Provide the (x, y) coordinate of the cell's center where the given text is located.  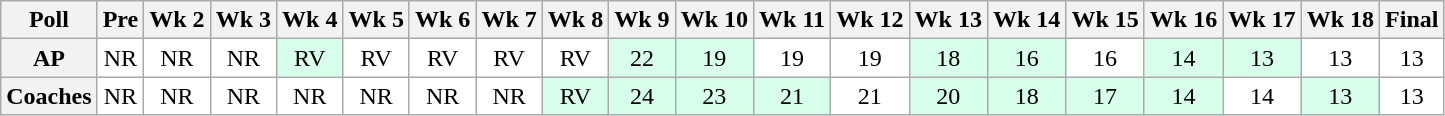
AP (49, 58)
Wk 4 (310, 20)
Wk 2 (177, 20)
Wk 5 (376, 20)
Wk 8 (575, 20)
Coaches (49, 96)
Wk 13 (948, 20)
23 (714, 96)
Poll (49, 20)
Pre (120, 20)
Wk 14 (1026, 20)
Wk 18 (1340, 20)
Wk 15 (1105, 20)
22 (642, 58)
Wk 12 (870, 20)
17 (1105, 96)
Wk 6 (442, 20)
Wk 11 (792, 20)
Wk 9 (642, 20)
24 (642, 96)
Wk 7 (509, 20)
Wk 3 (243, 20)
20 (948, 96)
Wk 10 (714, 20)
Wk 17 (1262, 20)
Wk 16 (1183, 20)
Final (1412, 20)
